For the text-containing cell, return its midpoint in (x, y) coordinate format. 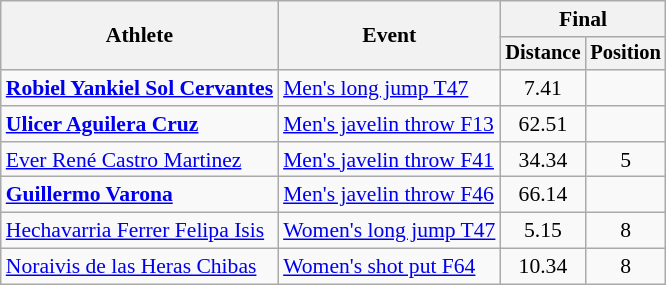
34.34 (542, 160)
Men's javelin throw F46 (389, 195)
Men's long jump T47 (389, 88)
Ulicer Aguilera Cruz (140, 124)
Men's javelin throw F13 (389, 124)
Robiel Yankiel Sol Cervantes (140, 88)
Hechavarria Ferrer Felipa Isis (140, 231)
Distance (542, 54)
Noraivis de las Heras Chibas (140, 267)
Ever René Castro Martinez (140, 160)
Women's long jump T47 (389, 231)
66.14 (542, 195)
Men's javelin throw F41 (389, 160)
10.34 (542, 267)
Final (582, 19)
Position (625, 54)
5.15 (542, 231)
Women's shot put F64 (389, 267)
62.51 (542, 124)
Athlete (140, 36)
5 (625, 160)
Event (389, 36)
Guillermo Varona (140, 195)
7.41 (542, 88)
